Return the [x, y] coordinate for the center point of the cell that contains the specified text.  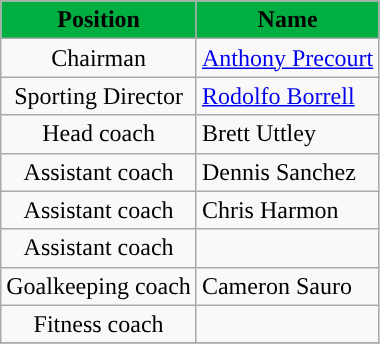
Chairman [99, 58]
Chris Harmon [287, 210]
Cameron Sauro [287, 286]
Anthony Precourt [287, 58]
Goalkeeping coach [99, 286]
Fitness coach [99, 324]
Head coach [99, 134]
Name [287, 20]
Rodolfo Borrell [287, 96]
Dennis Sanchez [287, 172]
Brett Uttley [287, 134]
Position [99, 20]
Sporting Director [99, 96]
